Extract the [X, Y] coordinate from the center of the cell holding the provided text.  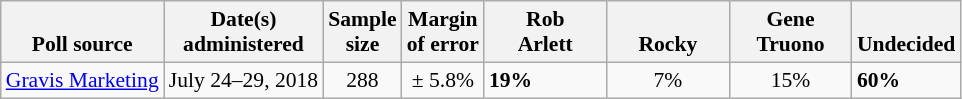
Gravis Marketing [82, 80]
Date(s)administered [244, 32]
± 5.8% [443, 80]
7% [668, 80]
19% [546, 80]
Undecided [906, 32]
Marginof error [443, 32]
60% [906, 80]
RobArlett [546, 32]
288 [362, 80]
Rocky [668, 32]
July 24–29, 2018 [244, 80]
15% [790, 80]
Samplesize [362, 32]
Poll source [82, 32]
GeneTruono [790, 32]
